Find where the given text appears and provide that cell's center as (X, Y) coordinate. 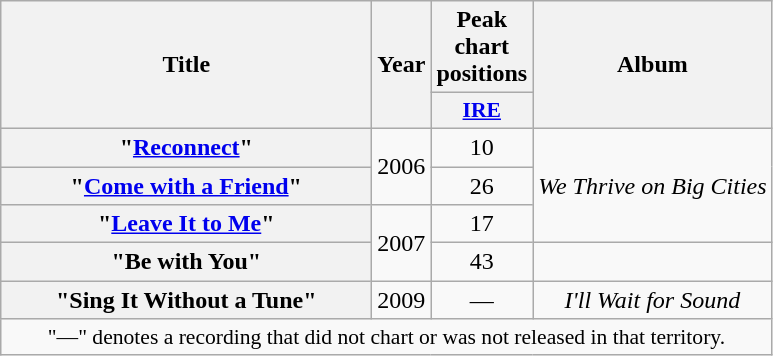
26 (482, 185)
— (482, 300)
10 (482, 147)
IRE (482, 111)
2007 (402, 243)
"Be with You" (186, 262)
"Come with a Friend" (186, 185)
I'll Wait for Sound (653, 300)
Title (186, 65)
17 (482, 224)
Year (402, 65)
"Reconnect" (186, 147)
We Thrive on Big Cities (653, 185)
"Leave It to Me" (186, 224)
43 (482, 262)
"Sing It Without a Tune" (186, 300)
Peak chart positions (482, 47)
2006 (402, 166)
Album (653, 65)
"—" denotes a recording that did not chart or was not released in that territory. (386, 337)
2009 (402, 300)
